Extract the [x, y] coordinate from the center of the cell holding the provided text.  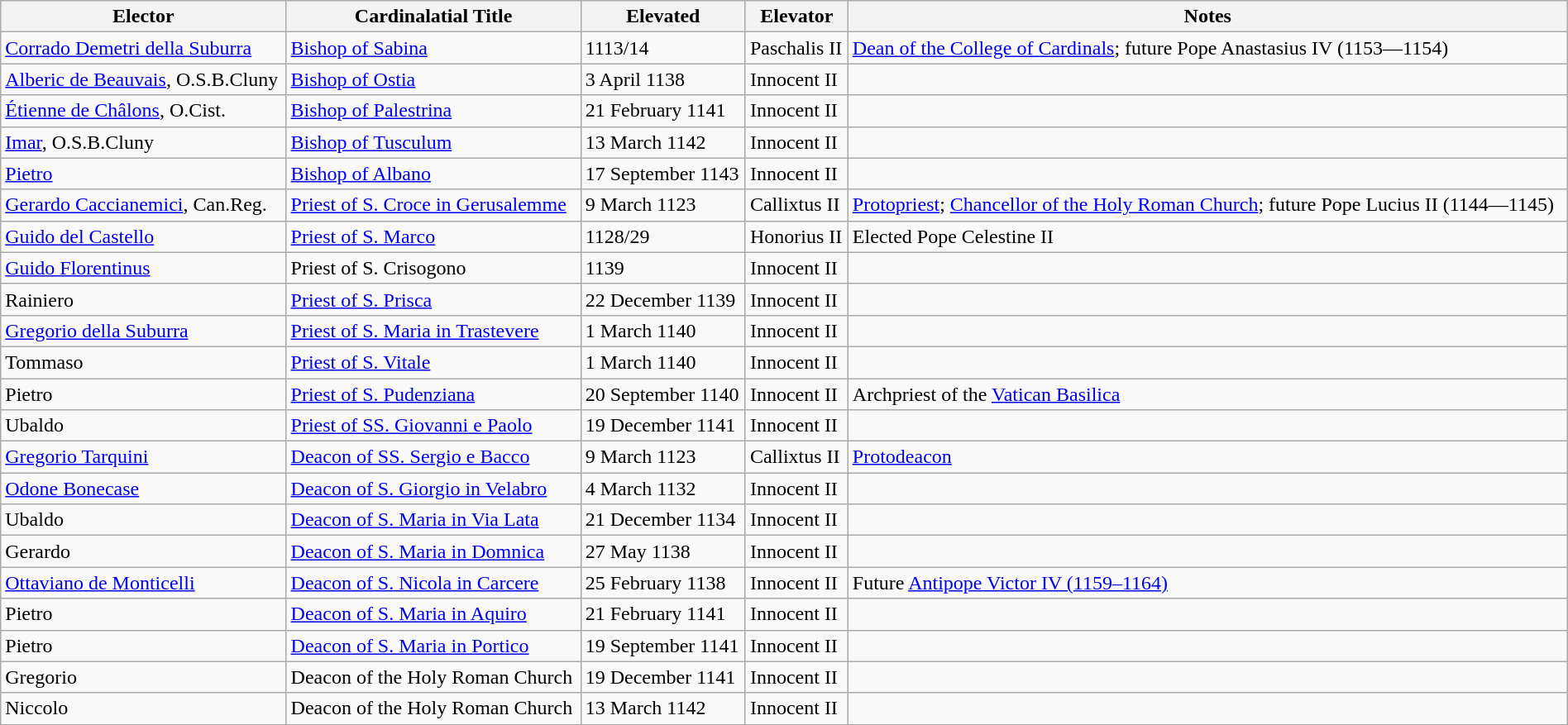
Paschalis II [796, 48]
Elevated [663, 17]
27 May 1138 [663, 551]
Ottaviano de Monticelli [144, 583]
Niccolo [144, 708]
Elector [144, 17]
Priest of S. Vitale [433, 362]
4 March 1132 [663, 489]
Protopriest; Chancellor of the Holy Roman Church; future Pope Lucius II (1144—1145) [1207, 205]
1128/29 [663, 236]
17 September 1143 [663, 174]
Deacon of S. Maria in Via Lata [433, 520]
Deacon of S. Giorgio in Velabro [433, 489]
Bishop of Sabina [433, 48]
Priest of S. Crisogono [433, 268]
19 September 1141 [663, 646]
3 April 1138 [663, 79]
1139 [663, 268]
Elected Pope Celestine II [1207, 236]
20 September 1140 [663, 394]
Priest of S. Prisca [433, 299]
Future Antipope Victor IV (1159–1164) [1207, 583]
1113/14 [663, 48]
Deacon of S. Maria in Aquiro [433, 614]
Bishop of Palestrina [433, 111]
21 December 1134 [663, 520]
Gregorio [144, 677]
Tommaso [144, 362]
Bishop of Albano [433, 174]
Gregorio Tarquini [144, 457]
Odone Bonecase [144, 489]
22 December 1139 [663, 299]
Imar, O.S.B.Cluny [144, 142]
Guido Florentinus [144, 268]
Priest of S. Maria in Trastevere [433, 331]
Dean of the College of Cardinals; future Pope Anastasius IV (1153—1154) [1207, 48]
Elevator [796, 17]
Priest of S. Croce in Gerusalemme [433, 205]
Gregorio della Suburra [144, 331]
Alberic de Beauvais, O.S.B.Cluny [144, 79]
Deacon of SS. Sergio e Bacco [433, 457]
Cardinalatial Title [433, 17]
Notes [1207, 17]
Deacon of S. Maria in Portico [433, 646]
Bishop of Ostia [433, 79]
Priest of S. Pudenziana [433, 394]
Deacon of S. Maria in Domnica [433, 551]
Archpriest of the Vatican Basilica [1207, 394]
Deacon of S. Nicola in Carcere [433, 583]
Honorius II [796, 236]
Guido del Castello [144, 236]
Gerardo Caccianemici, Can.Reg. [144, 205]
Protodeacon [1207, 457]
25 February 1138 [663, 583]
Priest of SS. Giovanni e Paolo [433, 426]
Bishop of Tusculum [433, 142]
Priest of S. Marco [433, 236]
Gerardo [144, 551]
Corrado Demetri della Suburra [144, 48]
Étienne de Châlons, O.Cist. [144, 111]
Rainiero [144, 299]
